Capture the cell that displays the provided text and extract its (X, Y) central coordinate. 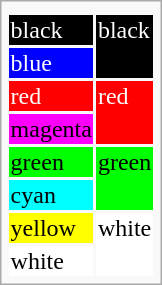
blue (51, 63)
cyan (51, 195)
magenta (51, 129)
yellow (51, 228)
